Determine the [X, Y] coordinate at the center of the cell enclosing the given text.  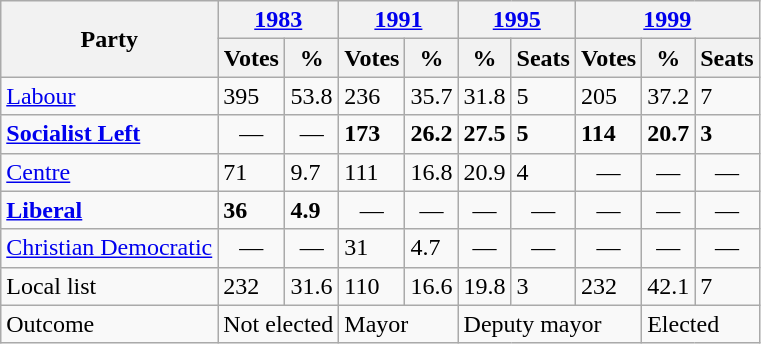
1999 [667, 20]
42.1 [668, 286]
36 [252, 210]
27.5 [484, 134]
9.7 [312, 172]
31 [372, 248]
1991 [398, 20]
173 [372, 134]
395 [252, 96]
Deputy mayor [550, 324]
Not elected [278, 324]
Centre [110, 172]
20.9 [484, 172]
19.8 [484, 286]
205 [608, 96]
71 [252, 172]
Mayor [398, 324]
1995 [516, 20]
4.7 [432, 248]
16.8 [432, 172]
110 [372, 286]
35.7 [432, 96]
Socialist Left [110, 134]
53.8 [312, 96]
26.2 [432, 134]
1983 [278, 20]
Christian Democratic [110, 248]
31.8 [484, 96]
Elected [700, 324]
4.9 [312, 210]
Party [110, 39]
Liberal [110, 210]
20.7 [668, 134]
236 [372, 96]
31.6 [312, 286]
Local list [110, 286]
Labour [110, 96]
Outcome [110, 324]
16.6 [432, 286]
111 [372, 172]
4 [543, 172]
114 [608, 134]
37.2 [668, 96]
